From the cell containing the given text, extract its center point as [x, y] coordinate. 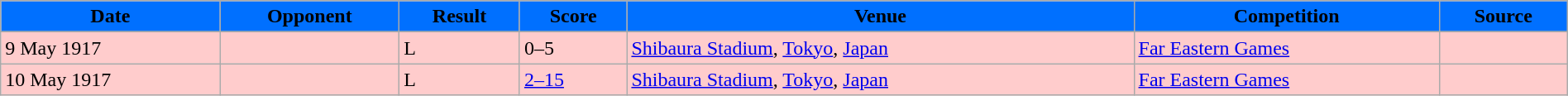
Source [1503, 17]
10 May 1917 [111, 79]
Competition [1287, 17]
9 May 1917 [111, 48]
Date [111, 17]
Result [460, 17]
Venue [880, 17]
Opponent [309, 17]
2–15 [573, 79]
0–5 [573, 48]
Score [573, 17]
